For the text-containing cell, return its midpoint in (x, y) coordinate format. 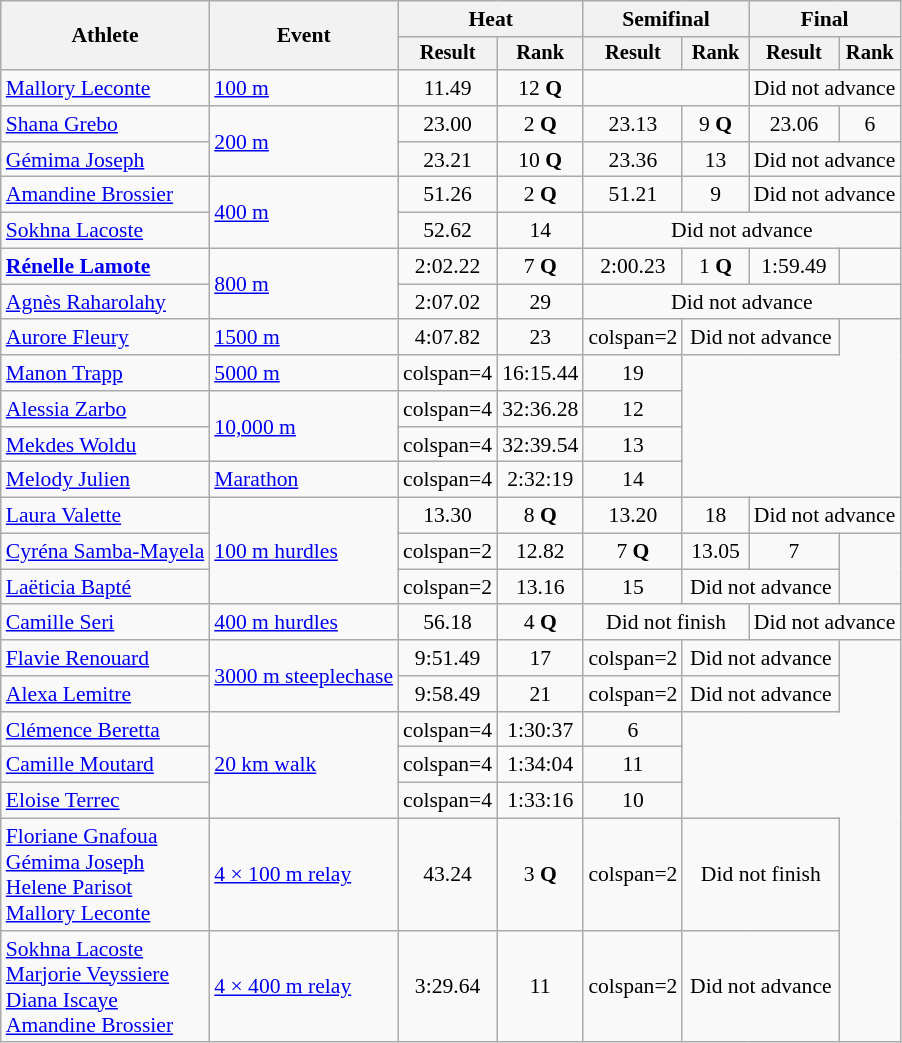
1 Q (715, 267)
10 (632, 801)
100 m (304, 88)
3 Q (540, 875)
32:36.28 (540, 409)
23.00 (448, 124)
100 m hurdles (304, 552)
56.18 (448, 623)
13.05 (715, 552)
7 (794, 552)
Mallory Leconte (106, 88)
18 (715, 516)
13.30 (448, 516)
12.82 (540, 552)
9 (715, 195)
1500 m (304, 338)
23.36 (632, 160)
Floriane Gnafoua Gémima Joseph Helene Parisot Mallory Leconte (106, 875)
Gémima Joseph (106, 160)
11.49 (448, 88)
Event (304, 36)
Sokhna Lacoste Marjorie Veyssiere Diana Iscaye Amandine Brossier (106, 987)
51.26 (448, 195)
Camille Seri (106, 623)
51.21 (632, 195)
Agnès Raharolahy (106, 302)
Flavie Renouard (106, 658)
4:07.82 (448, 338)
9 Q (715, 124)
1:30:37 (540, 730)
52.62 (448, 231)
9:58.49 (448, 694)
32:39.54 (540, 445)
19 (632, 373)
Amandine Brossier (106, 195)
Mekdes Woldu (106, 445)
Marathon (304, 480)
Final (825, 19)
Athlete (106, 36)
Shana Grebo (106, 124)
4 Q (540, 623)
Laura Valette (106, 516)
800 m (304, 284)
23.13 (632, 124)
Laëticia Bapté (106, 587)
12 (632, 409)
16:15.44 (540, 373)
1:59.49 (794, 267)
Clémence Beretta (106, 730)
1:34:04 (540, 765)
4 × 100 m relay (304, 875)
3:29.64 (448, 987)
2:00.23 (632, 267)
5000 m (304, 373)
Semifinal (666, 19)
23.06 (794, 124)
Alexa Lemitre (106, 694)
Cyréna Samba-Mayela (106, 552)
13.16 (540, 587)
2:07.02 (448, 302)
400 m (304, 212)
Sokhna Lacoste (106, 231)
8 Q (540, 516)
15 (632, 587)
12 Q (540, 88)
10,000 m (304, 426)
29 (540, 302)
4 × 400 m relay (304, 987)
21 (540, 694)
1:33:16 (540, 801)
2:32:19 (540, 480)
Alessia Zarbo (106, 409)
400 m hurdles (304, 623)
Eloise Terrec (106, 801)
Camille Moutard (106, 765)
200 m (304, 142)
43.24 (448, 875)
23 (540, 338)
2:02.22 (448, 267)
17 (540, 658)
3000 m steeplechase (304, 676)
Heat (490, 19)
Manon Trapp (106, 373)
13.20 (632, 516)
9:51.49 (448, 658)
Melody Julien (106, 480)
Aurore Fleury (106, 338)
Rénelle Lamote (106, 267)
20 km walk (304, 766)
23.21 (448, 160)
10 Q (540, 160)
